Return (x, y) of the center of cell containing provided text 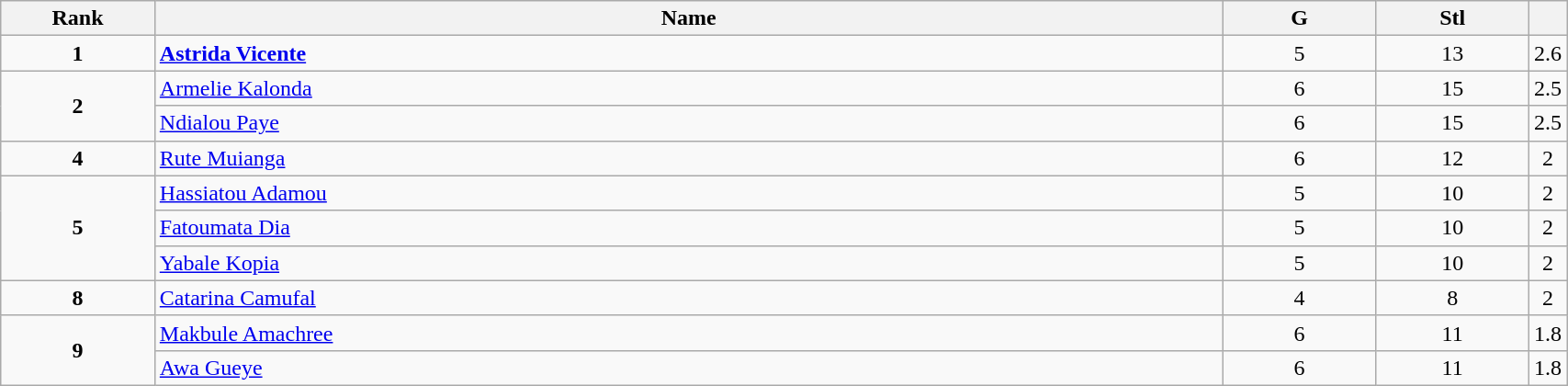
Astrida Vicente (689, 53)
Makbule Amachree (689, 333)
9 (78, 350)
Stl (1453, 18)
Armelie Kalonda (689, 88)
Rute Muianga (689, 158)
12 (1453, 158)
Fatoumata Dia (689, 228)
Name (689, 18)
G (1299, 18)
Ndialou Paye (689, 123)
Catarina Camufal (689, 298)
1 (78, 53)
Yabale Kopia (689, 263)
Awa Gueye (689, 368)
13 (1453, 53)
Hassiatou Adamou (689, 193)
2.6 (1549, 53)
Rank (78, 18)
